Return the [x, y] coordinate for the center point of the cell that contains the specified text.  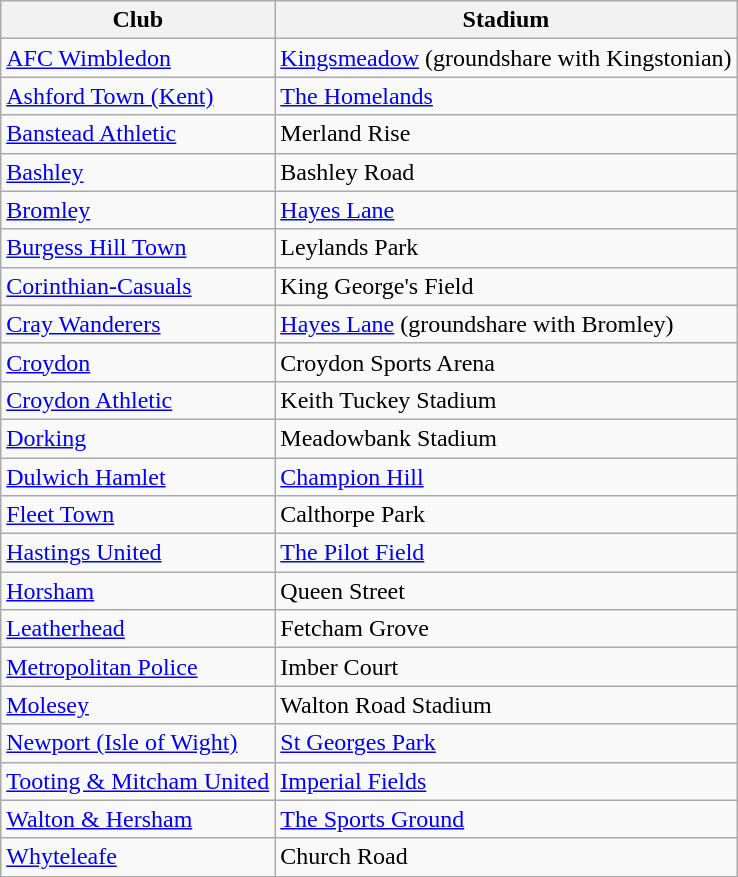
Tooting & Mitcham United [138, 781]
Newport (Isle of Wight) [138, 743]
Leylands Park [506, 248]
Croydon Athletic [138, 400]
Croydon Sports Arena [506, 362]
Dorking [138, 438]
Kingsmeadow (groundshare with Kingstonian) [506, 58]
King George's Field [506, 286]
Molesey [138, 705]
Hastings United [138, 553]
Banstead Athletic [138, 134]
St Georges Park [506, 743]
Imber Court [506, 667]
Dulwich Hamlet [138, 477]
Fleet Town [138, 515]
Calthorpe Park [506, 515]
Metropolitan Police [138, 667]
The Homelands [506, 96]
Whyteleafe [138, 857]
Bashley [138, 172]
Stadium [506, 20]
Leatherhead [138, 629]
Walton & Hersham [138, 819]
Keith Tuckey Stadium [506, 400]
Merland Rise [506, 134]
AFC Wimbledon [138, 58]
Horsham [138, 591]
Imperial Fields [506, 781]
Corinthian-Casuals [138, 286]
Club [138, 20]
Queen Street [506, 591]
The Pilot Field [506, 553]
Meadowbank Stadium [506, 438]
Walton Road Stadium [506, 705]
Croydon [138, 362]
Hayes Lane [506, 210]
Church Road [506, 857]
Fetcham Grove [506, 629]
Champion Hill [506, 477]
Burgess Hill Town [138, 248]
Ashford Town (Kent) [138, 96]
Cray Wanderers [138, 324]
Bashley Road [506, 172]
Bromley [138, 210]
Hayes Lane (groundshare with Bromley) [506, 324]
The Sports Ground [506, 819]
